Return [x, y] of the center of cell containing provided text 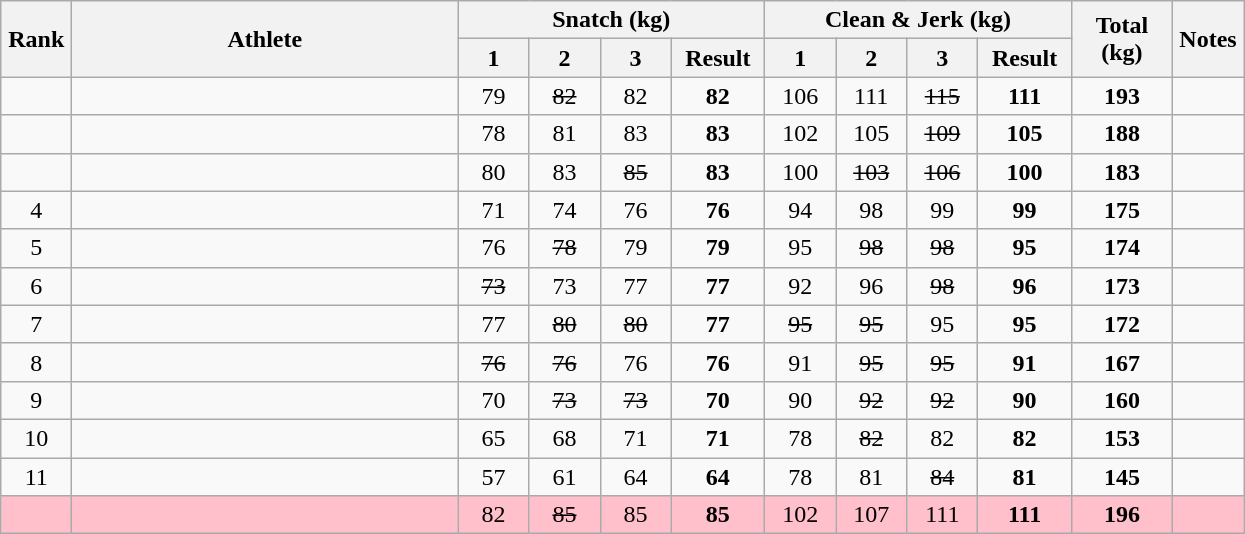
61 [564, 477]
Rank [36, 39]
153 [1122, 438]
6 [36, 286]
167 [1122, 362]
68 [564, 438]
109 [942, 134]
65 [494, 438]
175 [1122, 210]
74 [564, 210]
Snatch (kg) [612, 20]
Total (kg) [1122, 39]
5 [36, 248]
Notes [1208, 39]
Athlete [265, 39]
8 [36, 362]
196 [1122, 515]
183 [1122, 172]
9 [36, 400]
107 [872, 515]
103 [872, 172]
115 [942, 96]
193 [1122, 96]
4 [36, 210]
145 [1122, 477]
11 [36, 477]
10 [36, 438]
7 [36, 324]
188 [1122, 134]
84 [942, 477]
Clean & Jerk (kg) [918, 20]
94 [800, 210]
172 [1122, 324]
57 [494, 477]
174 [1122, 248]
160 [1122, 400]
173 [1122, 286]
